Scan for the cell matching the given text and deliver its (x, y) coordinate at center. 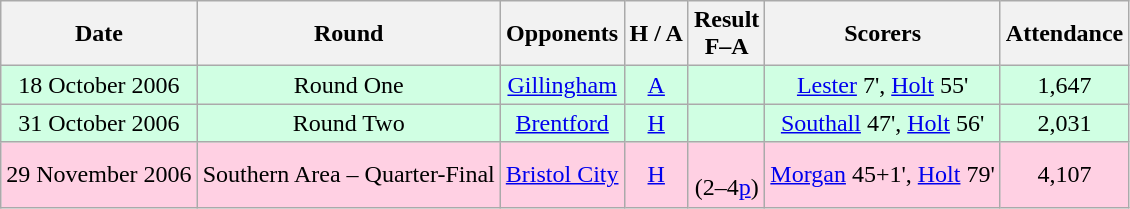
Lester 7', Holt 55' (883, 85)
Southall 47', Holt 56' (883, 123)
18 October 2006 (99, 85)
Date (99, 34)
(2–4p) (726, 174)
29 November 2006 (99, 174)
Southern Area – Quarter-Final (348, 174)
Round Two (348, 123)
Morgan 45+1', Holt 79' (883, 174)
H / A (656, 34)
ResultF–A (726, 34)
Round One (348, 85)
Round (348, 34)
Gillingham (562, 85)
Brentford (562, 123)
2,031 (1064, 123)
Attendance (1064, 34)
4,107 (1064, 174)
Bristol City (562, 174)
A (656, 85)
1,647 (1064, 85)
Opponents (562, 34)
Scorers (883, 34)
31 October 2006 (99, 123)
